Scan for the cell matching the given text and deliver its [X, Y] coordinate at center. 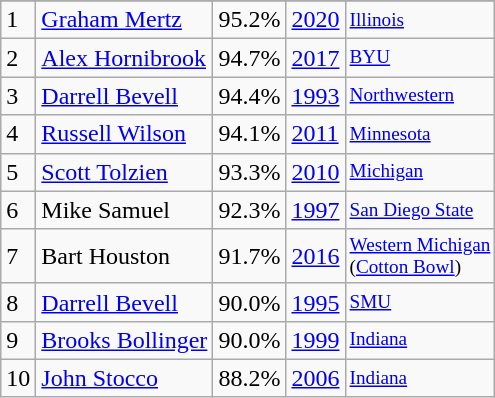
San Diego State [420, 210]
8 [18, 302]
2016 [316, 256]
2017 [316, 58]
1993 [316, 96]
3 [18, 96]
5 [18, 172]
1995 [316, 302]
Russell Wilson [124, 134]
Mike Samuel [124, 210]
Alex Hornibrook [124, 58]
10 [18, 378]
Minnesota [420, 134]
1 [18, 20]
94.7% [250, 58]
BYU [420, 58]
2010 [316, 172]
6 [18, 210]
John Stocco [124, 378]
92.3% [250, 210]
9 [18, 340]
Bart Houston [124, 256]
Scott Tolzien [124, 172]
94.4% [250, 96]
91.7% [250, 256]
7 [18, 256]
Western Michigan(Cotton Bowl) [420, 256]
95.2% [250, 20]
2006 [316, 378]
1997 [316, 210]
Brooks Bollinger [124, 340]
2011 [316, 134]
2020 [316, 20]
4 [18, 134]
88.2% [250, 378]
2 [18, 58]
Graham Mertz [124, 20]
94.1% [250, 134]
Michigan [420, 172]
93.3% [250, 172]
1999 [316, 340]
SMU [420, 302]
Northwestern [420, 96]
Illinois [420, 20]
